For the text-containing cell, return its midpoint in [X, Y] coordinate format. 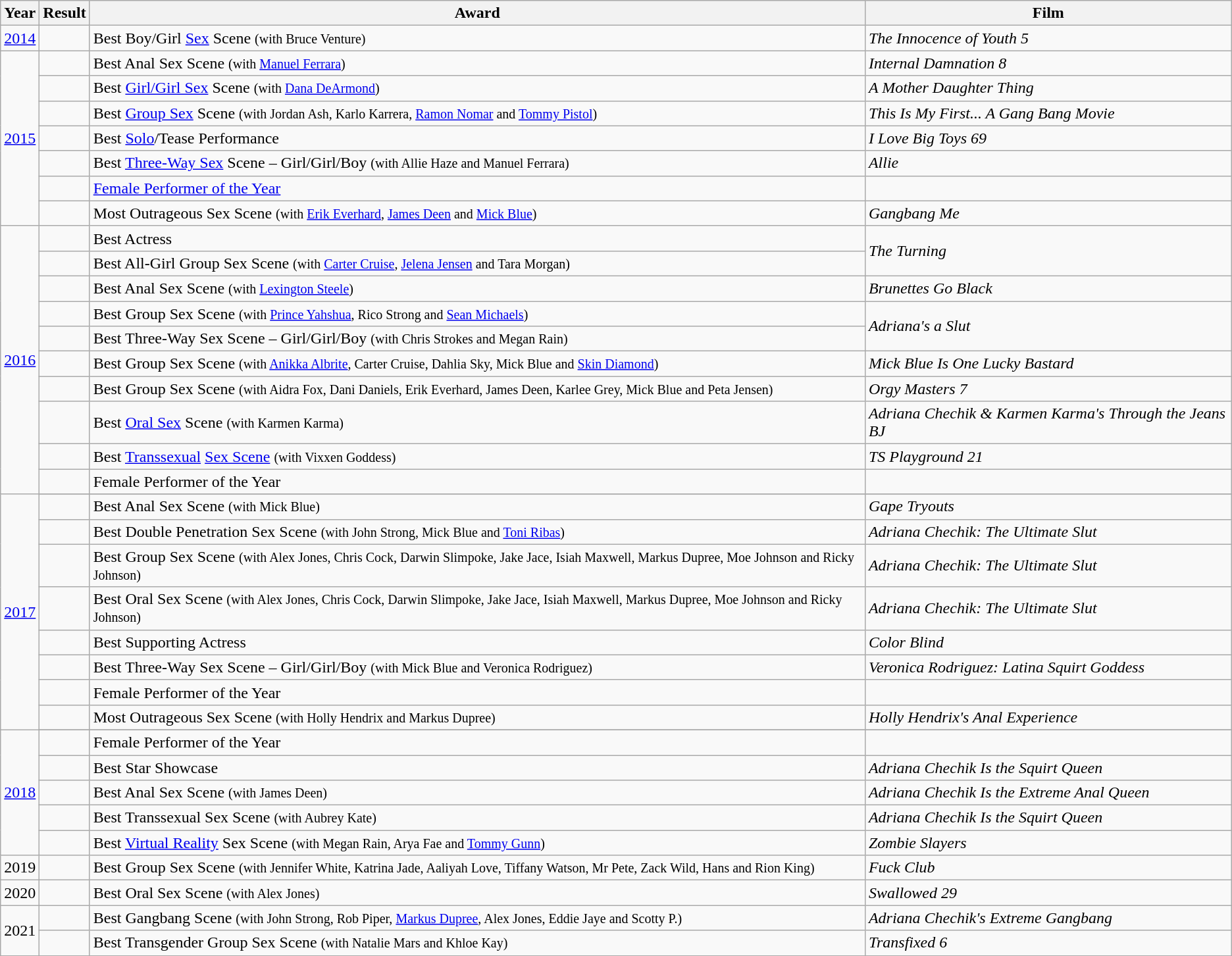
I Love Big Toys 69 [1048, 138]
Best Group Sex Scene (with Jennifer White, Katrina Jade, Aaliyah Love, Tiffany Watson, Mr Pete, Zack Wild, Hans and Rion King) [477, 868]
Orgy Masters 7 [1048, 389]
The Innocence of Youth 5 [1048, 38]
Best Girl/Girl Sex Scene (with Dana DeArmond) [477, 88]
Adriana Chechik Is the Extreme Anal Queen [1048, 793]
A Mother Daughter Thing [1048, 88]
Brunettes Go Black [1048, 288]
Color Blind [1048, 642]
Best Transgender Group Sex Scene (with Natalie Mars and Khloe Kay) [477, 943]
2016 [20, 360]
Best Actress [477, 238]
Transfixed 6 [1048, 943]
Most Outrageous Sex Scene (with Erik Everhard, James Deen and Mick Blue) [477, 213]
Fuck Club [1048, 868]
2021 [20, 930]
Best Group Sex Scene (with Anikka Albrite, Carter Cruise, Dahlia Sky, Mick Blue and Skin Diamond) [477, 364]
Best Supporting Actress [477, 642]
2015 [20, 138]
Best Oral Sex Scene (with Karmen Karma) [477, 422]
Best Transsexual Sex Scene (with Aubrey Kate) [477, 818]
Best Anal Sex Scene (with Lexington Steele) [477, 288]
Swallowed 29 [1048, 893]
Internal Damnation 8 [1048, 63]
Gangbang Me [1048, 213]
Best Anal Sex Scene (with Mick Blue) [477, 507]
The Turning [1048, 251]
Best Anal Sex Scene (with James Deen) [477, 793]
Best Solo/Tease Performance [477, 138]
Best Group Sex Scene (with Alex Jones, Chris Cock, Darwin Slimpoke, Jake Jace, Isiah Maxwell, Markus Dupree, Moe Johnson and Ricky Johnson) [477, 566]
Best Oral Sex Scene (with Alex Jones) [477, 893]
Adriana Chechik's Extreme Gangbang [1048, 918]
Best Group Sex Scene (with Aidra Fox, Dani Daniels, Erik Everhard, James Deen, Karlee Grey, Mick Blue and Peta Jensen) [477, 389]
Gape Tryouts [1048, 507]
2020 [20, 893]
Most Outrageous Sex Scene (with Holly Hendrix and Markus Dupree) [477, 717]
Adriana Chechik & Karmen Karma's Through the Jeans BJ [1048, 422]
Best Three-Way Sex Scene – Girl/Girl/Boy (with Chris Strokes and Megan Rain) [477, 339]
Result [64, 13]
2019 [20, 868]
Best Transsexual Sex Scene (with Vixxen Goddess) [477, 457]
Best Oral Sex Scene (with Alex Jones, Chris Cock, Darwin Slimpoke, Jake Jace, Isiah Maxwell, Markus Dupree, Moe Johnson and Ricky Johnson) [477, 608]
2018 [20, 792]
This Is My First... A Gang Bang Movie [1048, 113]
Best Double Penetration Sex Scene (with John Strong, Mick Blue and Toni Ribas) [477, 532]
Best Anal Sex Scene (with Manuel Ferrara) [477, 63]
Best All-Girl Group Sex Scene (with Carter Cruise, Jelena Jensen and Tara Morgan) [477, 263]
Best Group Sex Scene (with Prince Yahshua, Rico Strong and Sean Michaels) [477, 314]
Award [477, 13]
Best Three-Way Sex Scene – Girl/Girl/Boy (with Allie Haze and Manuel Ferrara) [477, 163]
2014 [20, 38]
Holly Hendrix's Anal Experience [1048, 717]
2017 [20, 612]
Best Star Showcase [477, 768]
Best Three-Way Sex Scene – Girl/Girl/Boy (with Mick Blue and Veronica Rodriguez) [477, 667]
Year [20, 13]
Best Group Sex Scene (with Jordan Ash, Karlo Karrera, Ramon Nomar and Tommy Pistol) [477, 113]
Adriana's a Slut [1048, 326]
Best Boy/Girl Sex Scene (with Bruce Venture) [477, 38]
Zombie Slayers [1048, 843]
Best Virtual Reality Sex Scene (with Megan Rain, Arya Fae and Tommy Gunn) [477, 843]
Mick Blue Is One Lucky Bastard [1048, 364]
Veronica Rodriguez: Latina Squirt Goddess [1048, 667]
Allie [1048, 163]
Film [1048, 13]
TS Playground 21 [1048, 457]
Best Gangbang Scene (with John Strong, Rob Piper, Markus Dupree, Alex Jones, Eddie Jaye and Scotty P.) [477, 918]
